From the cell containing the given text, extract its center point as [X, Y] coordinate. 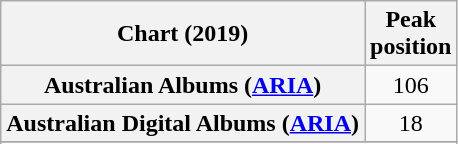
18 [411, 123]
Australian Digital Albums (ARIA) [183, 123]
Chart (2019) [183, 34]
Australian Albums (ARIA) [183, 85]
Peakposition [411, 34]
106 [411, 85]
